Return the (X, Y) coordinate for the center point of the cell that contains the specified text.  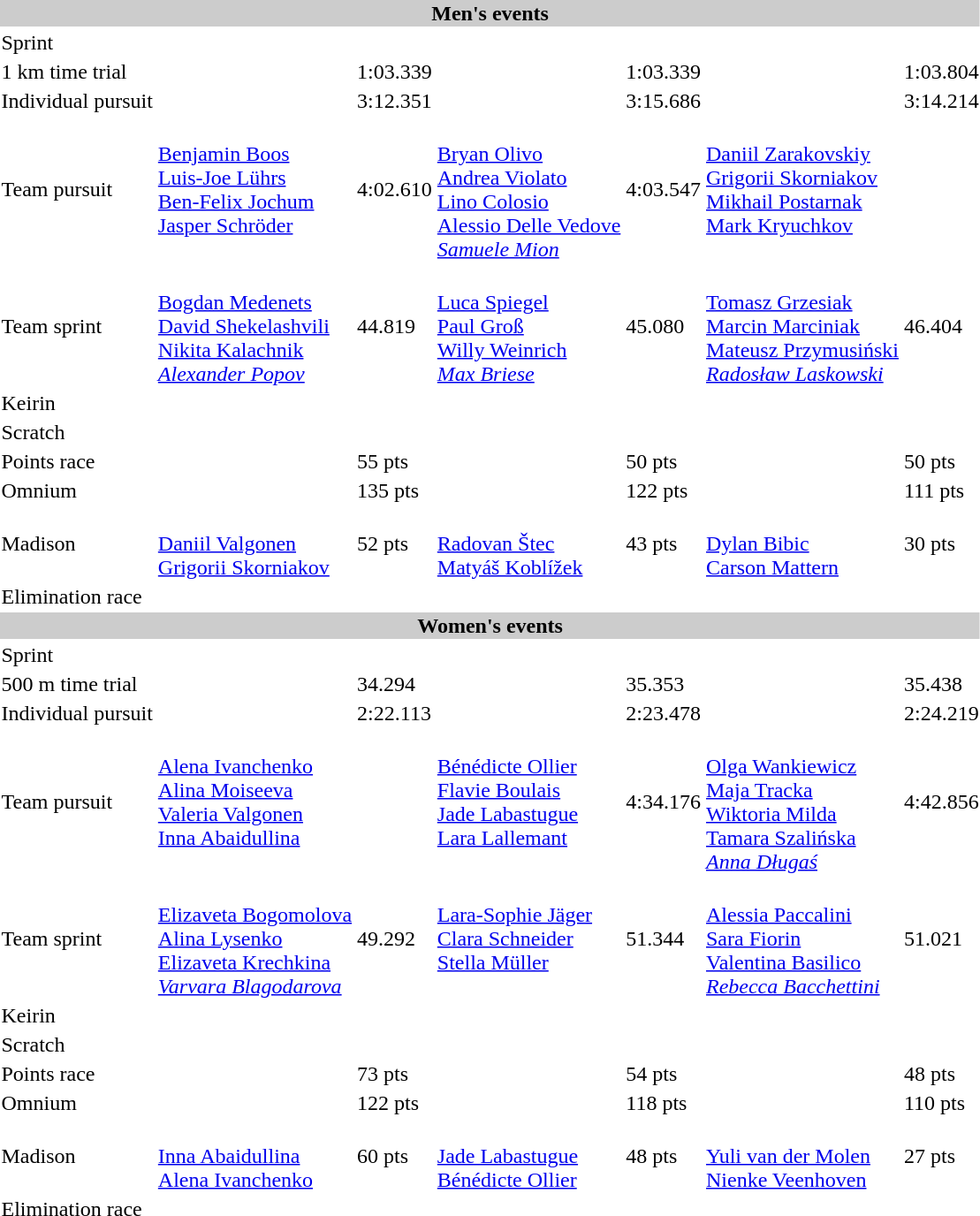
Olga WankiewiczMaja TrackaWiktoria MildaTamara SzalińskaAnna Długaś (802, 802)
Lara-Sophie JägerClara SchneiderStella Müller (528, 939)
55 pts (395, 461)
35.353 (664, 684)
43 pts (664, 543)
34.294 (395, 684)
Benjamin BoosLuis-Joe LührsBen-Felix JochumJasper Schröder (254, 189)
Alena IvanchenkoAlina MoiseevaValeria ValgonenInna Abaidullina (254, 802)
Tomasz GrzesiakMarcin MarciniakMateusz PrzymusińskiRadosław Laskowski (802, 326)
Daniil ZarakovskiyGrigorii SkorniakovMikhail PostarnakMark Kryuchkov (802, 189)
Bénédicte OllierFlavie BoulaisJade LabastugueLara Lallemant (528, 802)
1 km time trial (77, 72)
4:02.610 (395, 189)
Bryan OlivoAndrea ViolatoLino ColosioAlessio Delle VedoveSamuele Mion (528, 189)
45.080 (664, 326)
Women's events (490, 626)
Radovan ŠtecMatyáš Koblížek (528, 543)
27 pts (941, 1156)
3:14.214 (941, 101)
111 pts (941, 490)
4:42.856 (941, 802)
30 pts (941, 543)
46.404 (941, 326)
Luca SpiegelPaul GroßWilly WeinrichMax Briese (528, 326)
4:03.547 (664, 189)
54 pts (664, 1074)
135 pts (395, 490)
Inna AbaidullinaAlena Ivanchenko (254, 1156)
3:15.686 (664, 101)
118 pts (664, 1103)
Elimination race (77, 597)
3:12.351 (395, 101)
60 pts (395, 1156)
Yuli van der MolenNienke Veenhoven (802, 1156)
Bogdan MedenetsDavid ShekelashviliNikita KalachnikAlexander Popov (254, 326)
Alessia PaccaliniSara FiorinValentina BasilicoRebecca Bacchettini (802, 939)
52 pts (395, 543)
Dylan BibicCarson Mattern (802, 543)
Men's events (490, 13)
1:03.804 (941, 72)
44.819 (395, 326)
35.438 (941, 684)
51.344 (664, 939)
2:23.478 (664, 713)
Daniil ValgonenGrigorii Skorniakov (254, 543)
2:24.219 (941, 713)
500 m time trial (77, 684)
Jade LabastugueBénédicte Ollier (528, 1156)
51.021 (941, 939)
2:22.113 (395, 713)
Elizaveta BogomolovaAlina Lysenko Elizaveta KrechkinaVarvara Blagodarova (254, 939)
4:34.176 (664, 802)
49.292 (395, 939)
73 pts (395, 1074)
110 pts (941, 1103)
